Scan for the cell matching the given text and deliver its (X, Y) coordinate at center. 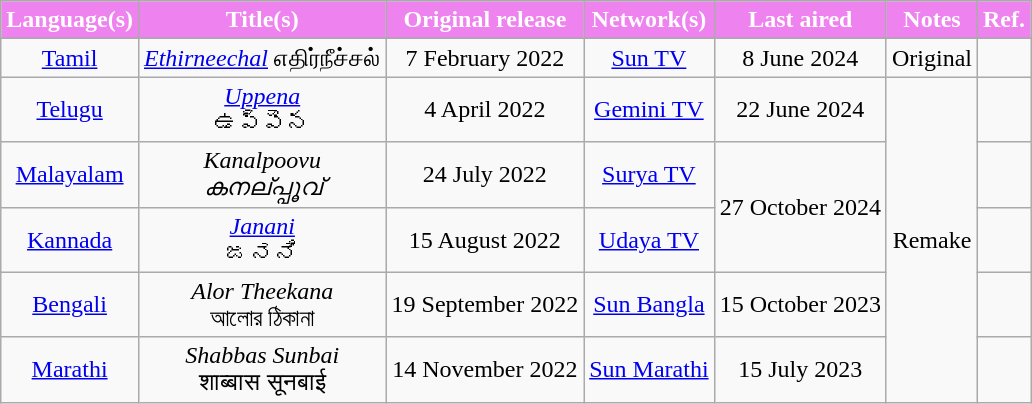
8 June 2024 (800, 58)
Sun TV (649, 58)
Gemini TV (649, 110)
Telugu (70, 110)
24 July 2022 (485, 174)
Title(s) (262, 20)
Malayalam (70, 174)
Surya TV (649, 174)
27 October 2024 (800, 207)
Marathi (70, 370)
19 September 2022 (485, 304)
Kannada (70, 240)
14 November 2022 (485, 370)
Notes (932, 20)
Last aired (800, 20)
Udaya TV (649, 240)
15 October 2023 (800, 304)
Kanalpoovuകനല്പ്പൂവ് (262, 174)
7 February 2022 (485, 58)
Language(s) (70, 20)
Sun Marathi (649, 370)
Network(s) (649, 20)
Bengali (70, 304)
15 August 2022 (485, 240)
22 June 2024 (800, 110)
Alor Theekanaআলোর ঠিকানা (262, 304)
Original (932, 58)
Sun Bangla (649, 304)
Uppenaఉప్పెన (262, 110)
Remake (932, 240)
4 April 2022 (485, 110)
Jananiಜನನಿ (262, 240)
Ethirneechal எதிர்நீச்சல் (262, 58)
15 July 2023 (800, 370)
Tamil (70, 58)
Ref. (1004, 20)
Shabbas Sunbaiशाब्बास सूनबाई (262, 370)
Original release (485, 20)
